Search for the cell housing the specified text and yield its [x, y] center coordinate. 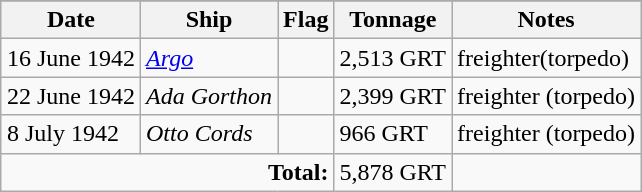
Date [70, 20]
2,399 GRT [393, 96]
Argo [208, 58]
Flag [306, 20]
8 July 1942 [70, 134]
Ada Gorthon [208, 96]
Ship [208, 20]
Tonnage [393, 20]
Otto Cords [208, 134]
16 June 1942 [70, 58]
Notes [546, 20]
2,513 GRT [393, 58]
5,878 GRT [393, 172]
Total: [168, 172]
966 GRT [393, 134]
22 June 1942 [70, 96]
freighter(torpedo) [546, 58]
